Determine the (x, y) coordinate at the center of the cell enclosing the given text.  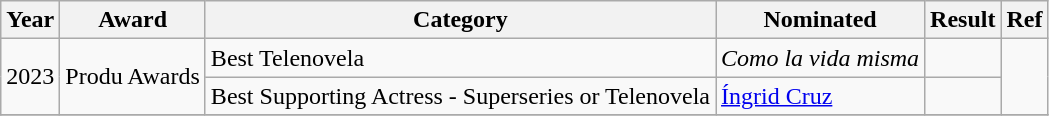
Como la vida misma (820, 58)
Award (133, 20)
Category (460, 20)
Result (963, 20)
Best Telenovela (460, 58)
Year (30, 20)
Nominated (820, 20)
Produ Awards (133, 77)
Íngrid Cruz (820, 96)
Best Supporting Actress - Superseries or Telenovela (460, 96)
Ref (1024, 20)
2023 (30, 77)
